Provide the (x, y) coordinate of the cell's center where the given text is located.  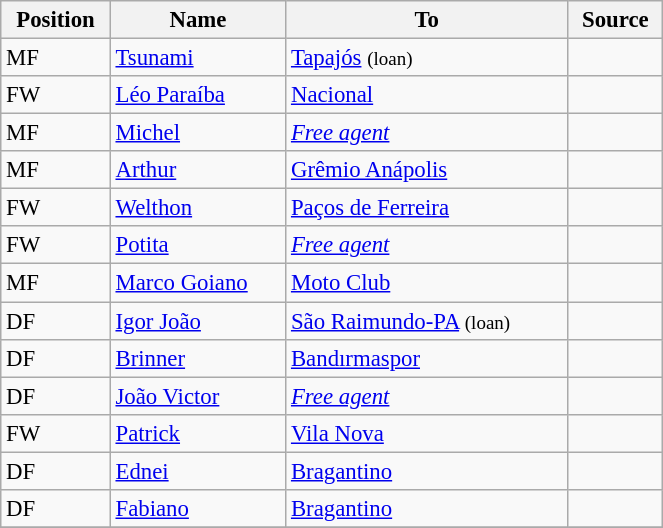
Tsunami (198, 58)
Paços de Ferreira (427, 208)
Arthur (198, 170)
Nacional (427, 95)
São Raimundo-PA (loan) (427, 321)
João Victor (198, 396)
To (427, 20)
Vila Nova (427, 433)
Brinner (198, 358)
Fabiano (198, 509)
Igor João (198, 321)
Potita (198, 245)
Position (56, 20)
Name (198, 20)
Michel (198, 133)
Moto Club (427, 283)
Patrick (198, 433)
Grêmio Anápolis (427, 170)
Ednei (198, 471)
Tapajós (loan) (427, 58)
Source (616, 20)
Léo Paraíba (198, 95)
Bandırmaspor (427, 358)
Marco Goiano (198, 283)
Welthon (198, 208)
